Return [x, y] of the center of cell containing provided text 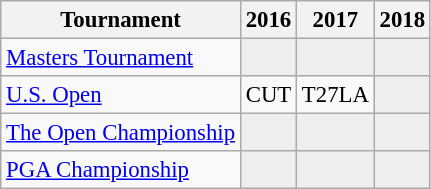
The Open Championship [121, 133]
CUT [268, 95]
PGA Championship [121, 170]
Tournament [121, 20]
T27LA [336, 95]
U.S. Open [121, 95]
2017 [336, 20]
2016 [268, 20]
2018 [402, 20]
Masters Tournament [121, 58]
